Detect which cell encompasses the target text, then output its (x, y) center coordinate. 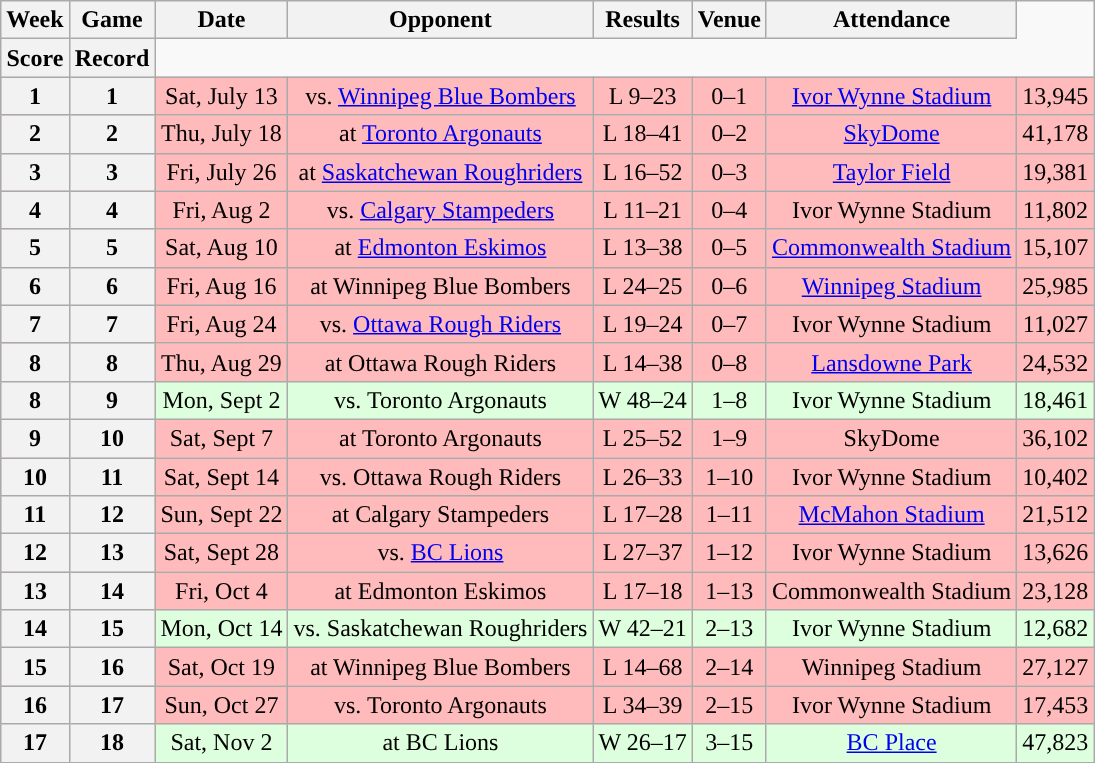
0–4 (729, 210)
vs. BC Lions (440, 553)
vs. Winnipeg Blue Bombers (440, 96)
L 17–18 (642, 591)
0–2 (729, 134)
L 13–38 (642, 248)
0–3 (729, 172)
0–6 (729, 286)
21,512 (1056, 515)
Sat, Aug 10 (222, 248)
Attendance (891, 20)
L 18–41 (642, 134)
Opponent (440, 20)
Sat, Nov 2 (222, 743)
Sat, Sept 7 (222, 438)
L 9–23 (642, 96)
L 16–52 (642, 172)
Fri, July 26 (222, 172)
L 14–68 (642, 667)
Score (35, 58)
Sat, Sept 28 (222, 553)
Sat, July 13 (222, 96)
at Calgary Stampeders (440, 515)
Week (35, 20)
Fri, Aug 24 (222, 324)
Sun, Oct 27 (222, 705)
at Ottawa Rough Riders (440, 362)
BC Place (891, 743)
Fri, Oct 4 (222, 591)
1–11 (729, 515)
25,985 (1056, 286)
2–14 (729, 667)
Sat, Oct 19 (222, 667)
15,107 (1056, 248)
1–13 (729, 591)
Thu, July 18 (222, 134)
Date (222, 20)
18 (112, 743)
18,461 (1056, 400)
Sat, Sept 14 (222, 477)
L 14–38 (642, 362)
Mon, Oct 14 (222, 629)
L 34–39 (642, 705)
Mon, Sept 2 (222, 400)
1–9 (729, 438)
McMahon Stadium (891, 515)
L 26–33 (642, 477)
19,381 (1056, 172)
13,626 (1056, 553)
Results (642, 20)
vs. Calgary Stampeders (440, 210)
L 24–25 (642, 286)
L 17–28 (642, 515)
13,945 (1056, 96)
47,823 (1056, 743)
W 42–21 (642, 629)
1–12 (729, 553)
3–15 (729, 743)
L 11–21 (642, 210)
17,453 (1056, 705)
23,128 (1056, 591)
L 19–24 (642, 324)
W 26–17 (642, 743)
Game (112, 20)
10,402 (1056, 477)
L 27–37 (642, 553)
27,127 (1056, 667)
W 48–24 (642, 400)
0–5 (729, 248)
2–13 (729, 629)
36,102 (1056, 438)
0–7 (729, 324)
24,532 (1056, 362)
Fri, Aug 16 (222, 286)
Sun, Sept 22 (222, 515)
Lansdowne Park (891, 362)
at BC Lions (440, 743)
12,682 (1056, 629)
vs. Saskatchewan Roughriders (440, 629)
41,178 (1056, 134)
Venue (729, 20)
at Saskatchewan Roughriders (440, 172)
Taylor Field (891, 172)
L 25–52 (642, 438)
1–8 (729, 400)
0–8 (729, 362)
Fri, Aug 2 (222, 210)
0–1 (729, 96)
11,802 (1056, 210)
11,027 (1056, 324)
Record (112, 58)
Thu, Aug 29 (222, 362)
1–10 (729, 477)
2–15 (729, 705)
